Detect which cell encompasses the target text, then output its [X, Y] center coordinate. 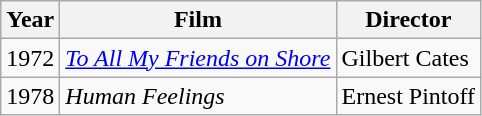
1972 [30, 58]
To All My Friends on Shore [198, 58]
Human Feelings [198, 96]
Year [30, 20]
Director [408, 20]
Ernest Pintoff [408, 96]
Film [198, 20]
Gilbert Cates [408, 58]
1978 [30, 96]
